Find where the given text appears and provide that cell's center as [x, y] coordinate. 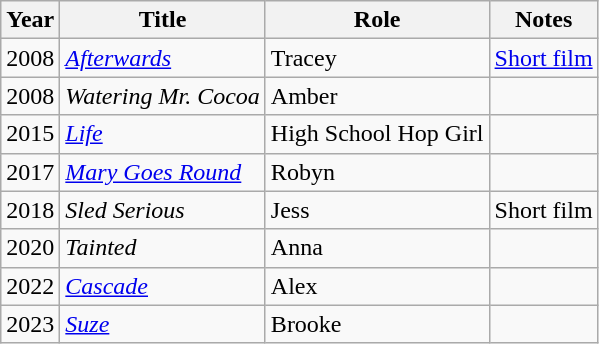
Notes [544, 20]
Cascade [163, 286]
2018 [30, 210]
Mary Goes Round [163, 172]
High School Hop Girl [377, 134]
2023 [30, 324]
2020 [30, 248]
Year [30, 20]
Title [163, 20]
2022 [30, 286]
Watering Mr. Cocoa [163, 96]
Life [163, 134]
Alex [377, 286]
Role [377, 20]
Robyn [377, 172]
Brooke [377, 324]
2015 [30, 134]
Jess [377, 210]
Sled Serious [163, 210]
Amber [377, 96]
Afterwards [163, 58]
Suze [163, 324]
Anna [377, 248]
Tracey [377, 58]
Tainted [163, 248]
2017 [30, 172]
